Find where the given text appears and provide that cell's center as (X, Y) coordinate. 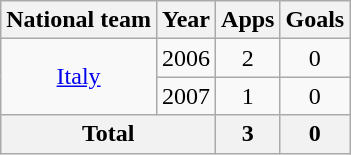
2006 (186, 58)
Apps (248, 20)
2 (248, 58)
National team (79, 20)
Goals (315, 20)
2007 (186, 96)
Total (108, 134)
Year (186, 20)
Italy (79, 77)
1 (248, 96)
3 (248, 134)
